Pinpoint the cell where the given text exists, returning its [X, Y] midpoint coordinate. 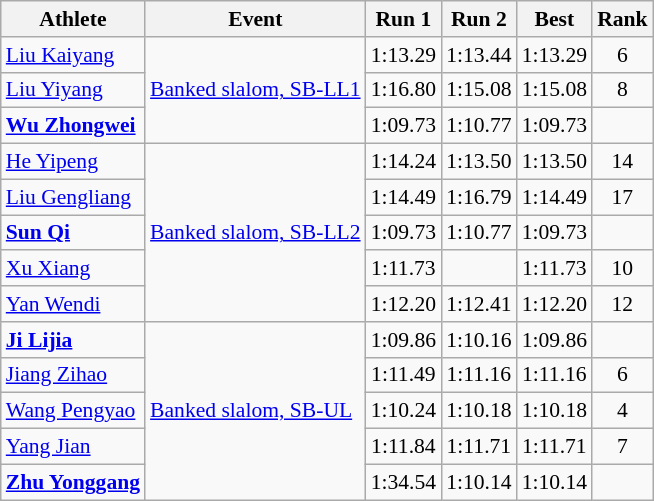
1:14.24 [404, 162]
1:12.41 [478, 304]
Zhu Yonggang [73, 482]
Liu Kaiyang [73, 55]
1:16.79 [478, 197]
Run 1 [404, 19]
1:10.16 [478, 340]
Sun Qi [73, 233]
He Yipeng [73, 162]
17 [622, 197]
1:13.44 [478, 55]
4 [622, 411]
1:11.84 [404, 447]
8 [622, 90]
Xu Xiang [73, 269]
Banked slalom, SB-LL2 [256, 233]
Liu Yiyang [73, 90]
Banked slalom, SB-LL1 [256, 90]
Wang Pengyao [73, 411]
7 [622, 447]
1:11.49 [404, 375]
Ji Lijia [73, 340]
Yan Wendi [73, 304]
Wu Zhongwei [73, 126]
Rank [622, 19]
1:34.54 [404, 482]
Event [256, 19]
12 [622, 304]
Liu Gengliang [73, 197]
10 [622, 269]
14 [622, 162]
Yang Jian [73, 447]
1:16.80 [404, 90]
Banked slalom, SB-UL [256, 411]
Jiang Zihao [73, 375]
1:10.24 [404, 411]
Athlete [73, 19]
Best [554, 19]
Run 2 [478, 19]
